Scan for the cell matching the given text and deliver its [x, y] coordinate at center. 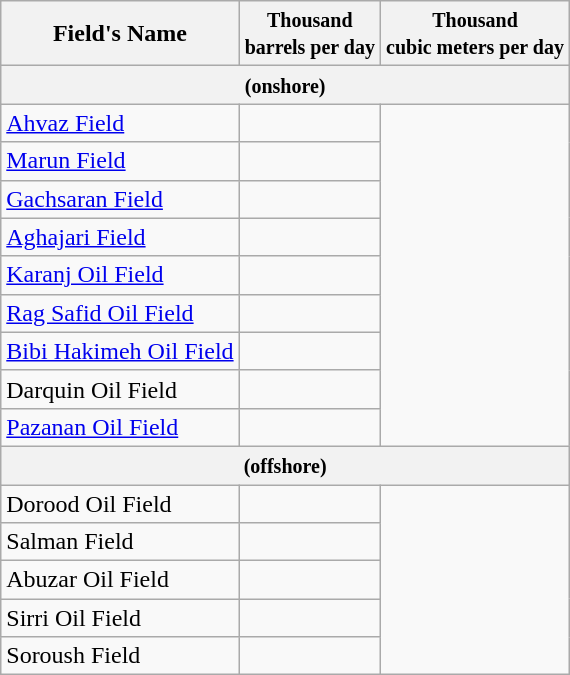
Pazanan Oil Field [120, 427]
Bibi Hakimeh Oil Field [120, 351]
Marun Field [120, 161]
Rag Safid Oil Field [120, 313]
Karanj Oil Field [120, 275]
Thousandbarrels per day [310, 34]
Darquin Oil Field [120, 389]
Sirri Oil Field [120, 618]
Ahvaz Field [120, 123]
(offshore) [286, 465]
Salman Field [120, 542]
Soroush Field [120, 656]
Abuzar Oil Field [120, 580]
(onshore) [286, 85]
Gachsaran Field [120, 199]
Aghajari Field [120, 237]
Dorood Oil Field [120, 503]
Field's Name [120, 34]
Thousandcubic meters per day [476, 34]
